Identify which cell holds the provided text, then report its (X, Y) central coordinate. 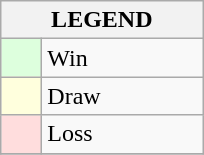
LEGEND (102, 20)
Loss (122, 134)
Win (122, 58)
Draw (122, 96)
